Locate the cell with the specified text and output its (X, Y) center coordinate. 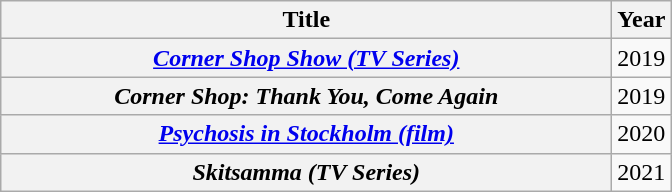
2021 (642, 172)
Skitsamma (TV Series) (306, 172)
Corner Shop: Thank You, Come Again (306, 96)
Corner Shop Show (TV Series) (306, 58)
Psychosis in Stockholm (film) (306, 134)
Title (306, 20)
2020 (642, 134)
Year (642, 20)
